Detect which cell encompasses the target text, then output its [X, Y] center coordinate. 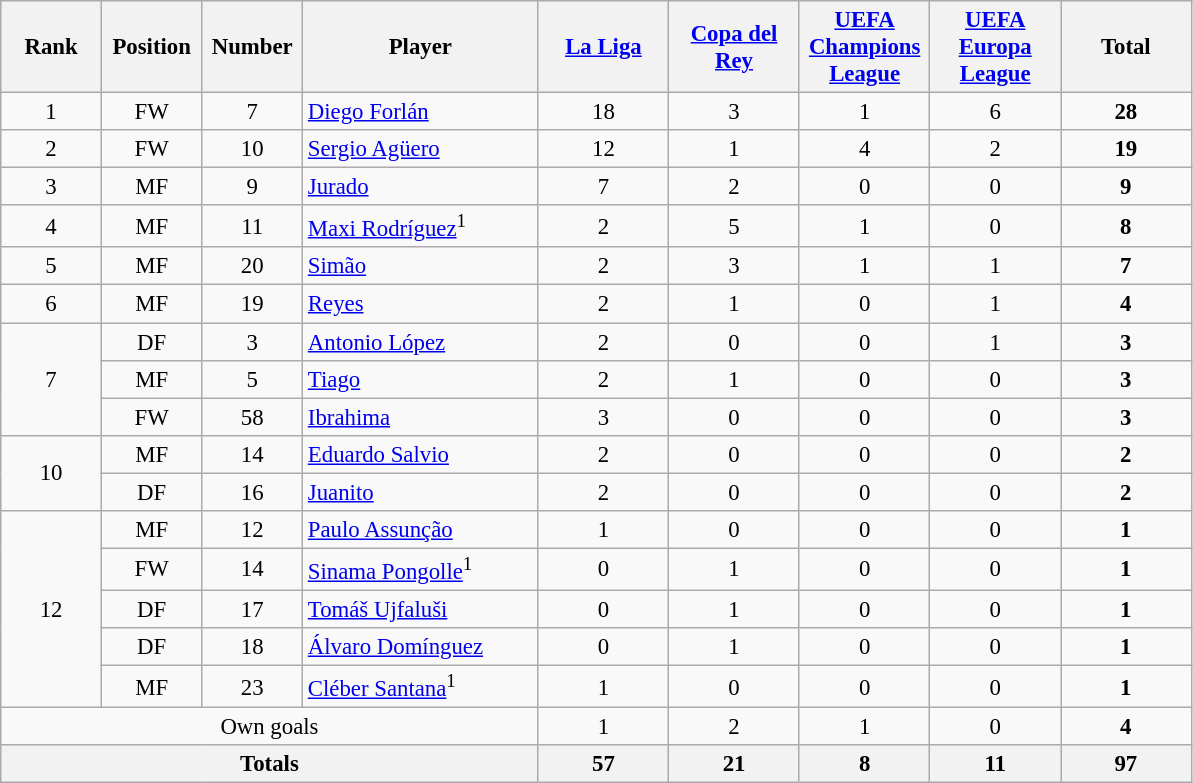
97 [1126, 764]
Reyes [421, 304]
La Liga [604, 47]
Maxi Rodríguez1 [421, 226]
Jurado [421, 187]
Tiago [421, 379]
Rank [52, 47]
Total [1126, 47]
Position [152, 47]
16 [252, 492]
Sinama Pongolle1 [421, 569]
Number [252, 47]
Own goals [270, 727]
28 [1126, 112]
UEFA Europa League [996, 47]
Antonio López [421, 342]
Sergio Agüero [421, 149]
Álvaro Domínguez [421, 647]
Totals [270, 764]
Simão [421, 267]
17 [252, 609]
Paulo Assunção [421, 530]
Player [421, 47]
Diego Forlán [421, 112]
57 [604, 764]
Ibrahima [421, 417]
Copa del Rey [734, 47]
UEFA Champions League [864, 47]
Eduardo Salvio [421, 454]
Tomáš Ujfaluši [421, 609]
20 [252, 267]
Cléber Santana1 [421, 687]
58 [252, 417]
21 [734, 764]
Juanito [421, 492]
23 [252, 687]
